From the cell containing the given text, extract its center point as (X, Y) coordinate. 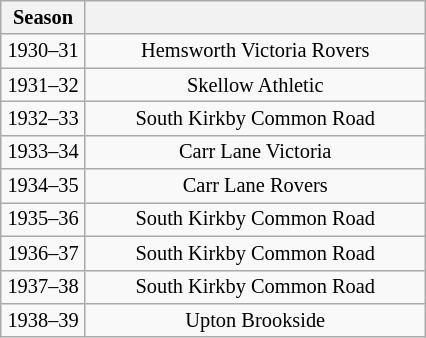
1935–36 (44, 219)
Carr Lane Rovers (255, 186)
1932–33 (44, 118)
Upton Brookside (255, 320)
Season (44, 17)
Hemsworth Victoria Rovers (255, 51)
1933–34 (44, 152)
1934–35 (44, 186)
Carr Lane Victoria (255, 152)
1936–37 (44, 253)
1931–32 (44, 85)
1938–39 (44, 320)
Skellow Athletic (255, 85)
1930–31 (44, 51)
1937–38 (44, 287)
